Provide the (X, Y) coordinate of the cell's center where the given text is located.  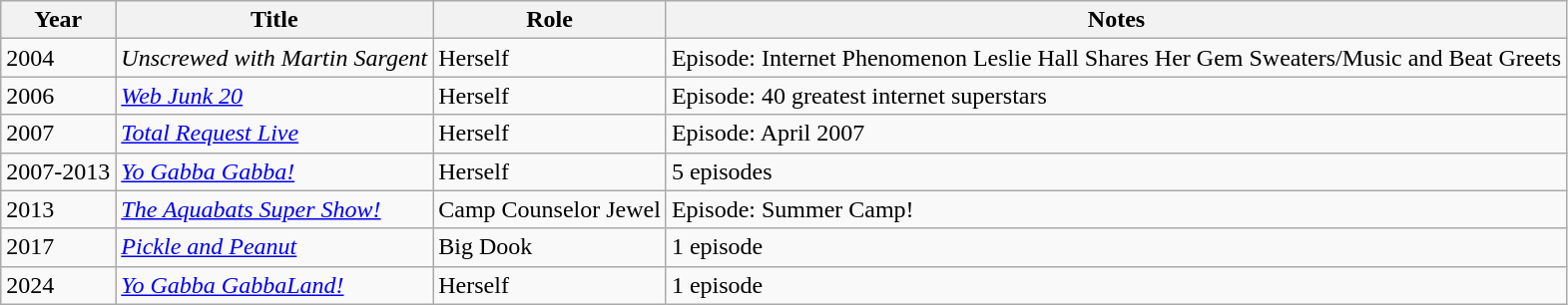
Title (274, 20)
Big Dook (550, 247)
Episode: Internet Phenomenon Leslie Hall Shares Her Gem Sweaters/Music and Beat Greets (1116, 58)
Unscrewed with Martin Sargent (274, 58)
2017 (58, 247)
2004 (58, 58)
Episode: 40 greatest internet superstars (1116, 96)
5 episodes (1116, 171)
Notes (1116, 20)
Yo Gabba Gabba! (274, 171)
Web Junk 20 (274, 96)
Camp Counselor Jewel (550, 209)
2007-2013 (58, 171)
Episode: April 2007 (1116, 134)
Pickle and Peanut (274, 247)
2006 (58, 96)
Year (58, 20)
The Aquabats Super Show! (274, 209)
Yo Gabba GabbaLand! (274, 285)
Episode: Summer Camp! (1116, 209)
2007 (58, 134)
Role (550, 20)
2024 (58, 285)
Total Request Live (274, 134)
2013 (58, 209)
